Identify which cell holds the provided text, then report its [x, y] central coordinate. 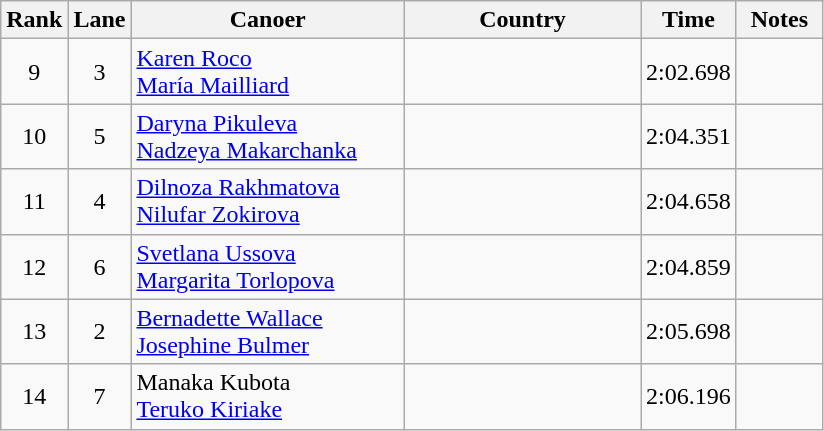
Canoer [268, 20]
Time [689, 20]
2:04.658 [689, 202]
2:05.698 [689, 332]
4 [100, 202]
Rank [34, 20]
2:04.859 [689, 266]
2:06.196 [689, 396]
Notes [779, 20]
3 [100, 72]
Lane [100, 20]
Manaka KubotaTeruko Kiriake [268, 396]
Svetlana UssovaMargarita Torlopova [268, 266]
2:04.351 [689, 136]
10 [34, 136]
Bernadette WallaceJosephine Bulmer [268, 332]
2:02.698 [689, 72]
2 [100, 332]
7 [100, 396]
Daryna PikulevaNadzeya Makarchanka [268, 136]
9 [34, 72]
11 [34, 202]
5 [100, 136]
Karen RocoMaría Mailliard [268, 72]
12 [34, 266]
6 [100, 266]
Country [522, 20]
14 [34, 396]
Dilnoza RakhmatovaNilufar Zokirova [268, 202]
13 [34, 332]
